Output the (x, y) coordinate of the center of the cell containing the given text.  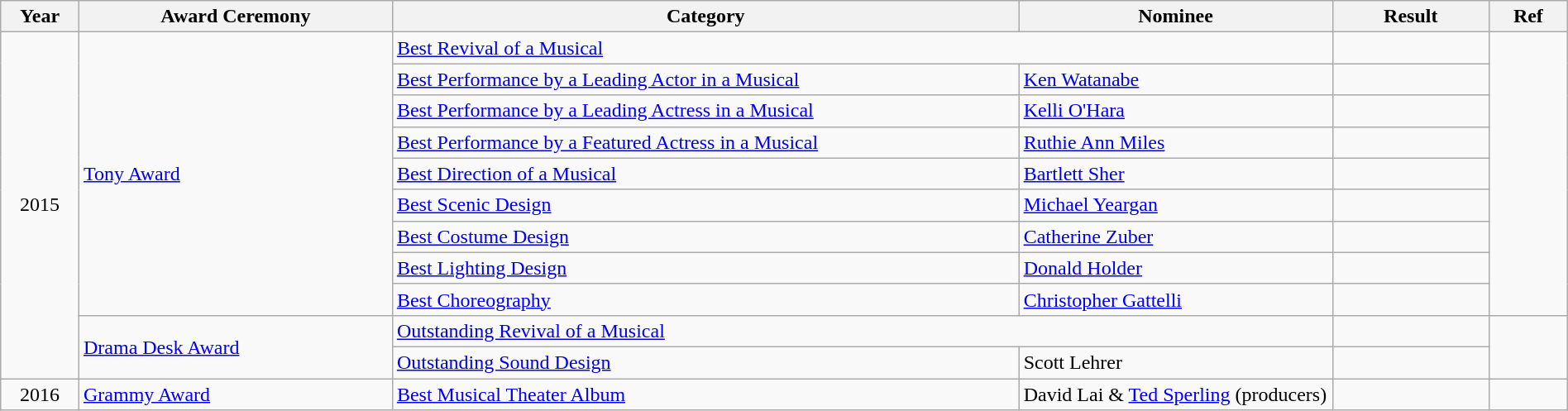
Best Direction of a Musical (705, 174)
Donald Holder (1176, 268)
Michael Yeargan (1176, 205)
2016 (40, 394)
Scott Lehrer (1176, 362)
Best Costume Design (705, 237)
Best Choreography (705, 299)
Best Lighting Design (705, 268)
Ref (1528, 17)
Result (1411, 17)
Grammy Award (235, 394)
Best Musical Theater Album (705, 394)
Ken Watanabe (1176, 79)
Year (40, 17)
Best Performance by a Featured Actress in a Musical (705, 142)
Christopher Gattelli (1176, 299)
Drama Desk Award (235, 346)
Outstanding Revival of a Musical (862, 331)
Outstanding Sound Design (705, 362)
Ruthie Ann Miles (1176, 142)
Category (705, 17)
Award Ceremony (235, 17)
Best Scenic Design (705, 205)
2015 (40, 205)
Catherine Zuber (1176, 237)
Nominee (1176, 17)
Best Revival of a Musical (862, 48)
David Lai & Ted Sperling (producers) (1176, 394)
Kelli O'Hara (1176, 111)
Best Performance by a Leading Actor in a Musical (705, 79)
Tony Award (235, 174)
Best Performance by a Leading Actress in a Musical (705, 111)
Bartlett Sher (1176, 174)
